From the cell containing the given text, extract its center point as (x, y) coordinate. 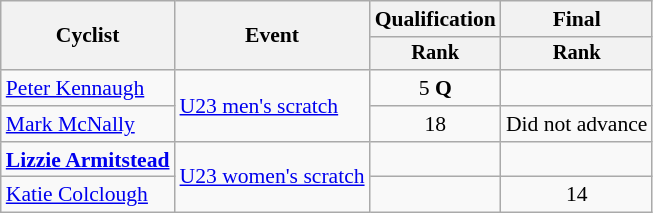
Peter Kennaugh (88, 88)
Lizzie Armitstead (88, 160)
Qualification (436, 19)
U23 men's scratch (272, 106)
Cyclist (88, 36)
14 (577, 195)
Mark McNally (88, 124)
U23 women's scratch (272, 178)
Final (577, 19)
Did not advance (577, 124)
Katie Colclough (88, 195)
5 Q (436, 88)
18 (436, 124)
Event (272, 36)
